Capture the cell that displays the provided text and extract its (x, y) central coordinate. 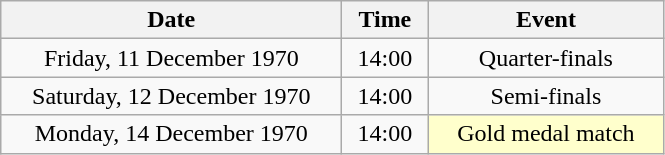
Time (385, 20)
Event (546, 20)
Saturday, 12 December 1970 (172, 96)
Monday, 14 December 1970 (172, 134)
Friday, 11 December 1970 (172, 58)
Date (172, 20)
Gold medal match (546, 134)
Quarter-finals (546, 58)
Semi-finals (546, 96)
